Extract the (x, y) coordinate from the center of the cell holding the provided text.  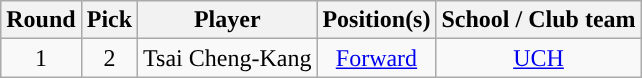
Round (41, 20)
1 (41, 58)
Player (228, 20)
Tsai Cheng-Kang (228, 58)
2 (109, 58)
Forward (376, 58)
School / Club team (538, 20)
Position(s) (376, 20)
Pick (109, 20)
UCH (538, 58)
